Identify which cell holds the provided text, then report its [x, y] central coordinate. 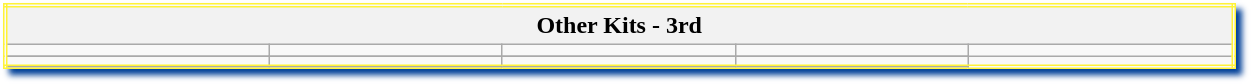
Other Kits - 3rd [619, 25]
